Scan for the cell matching the given text and deliver its [X, Y] coordinate at center. 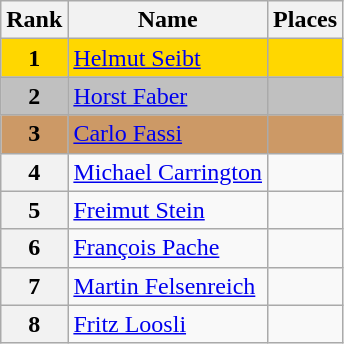
Fritz Loosli [168, 324]
Carlo Fassi [168, 134]
3 [34, 134]
1 [34, 58]
Name [168, 20]
6 [34, 248]
Horst Faber [168, 96]
2 [34, 96]
Michael Carrington [168, 172]
Freimut Stein [168, 210]
Helmut Seibt [168, 58]
Places [306, 20]
7 [34, 286]
Martin Felsenreich [168, 286]
4 [34, 172]
5 [34, 210]
François Pache [168, 248]
8 [34, 324]
Rank [34, 20]
